From the cell containing the given text, extract its center point as (x, y) coordinate. 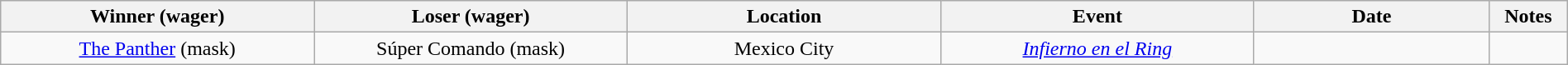
Súper Comando (mask) (471, 48)
Event (1097, 17)
Infierno en el Ring (1097, 48)
The Panther (mask) (157, 48)
Loser (wager) (471, 17)
Location (784, 17)
Date (1371, 17)
Notes (1528, 17)
Mexico City (784, 48)
Winner (wager) (157, 17)
